Output the [X, Y] coordinate of the center of the cell containing the given text.  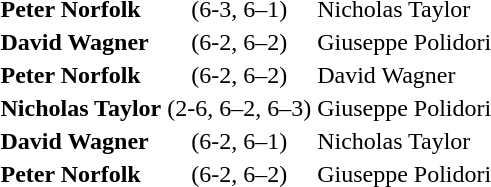
(2-6, 6–2, 6–3) [240, 108]
(6-2, 6–1) [240, 141]
